Capture the cell that displays the provided text and extract its [X, Y] central coordinate. 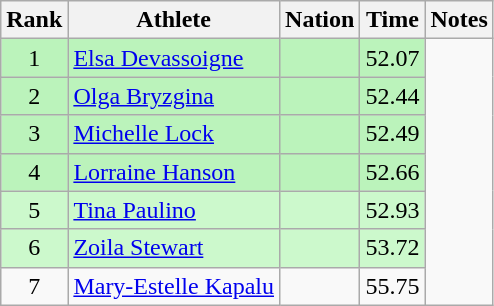
Zoila Stewart [174, 248]
52.66 [392, 172]
1 [34, 58]
7 [34, 286]
Tina Paulino [174, 210]
5 [34, 210]
Athlete [174, 20]
55.75 [392, 286]
Lorraine Hanson [174, 172]
Elsa Devassoigne [174, 58]
Time [392, 20]
52.44 [392, 96]
Mary-Estelle Kapalu [174, 286]
Rank [34, 20]
6 [34, 248]
52.07 [392, 58]
Nation [320, 20]
53.72 [392, 248]
3 [34, 134]
52.93 [392, 210]
4 [34, 172]
2 [34, 96]
Olga Bryzgina [174, 96]
Notes [459, 20]
52.49 [392, 134]
Michelle Lock [174, 134]
